From the cell containing the given text, extract its center point as [X, Y] coordinate. 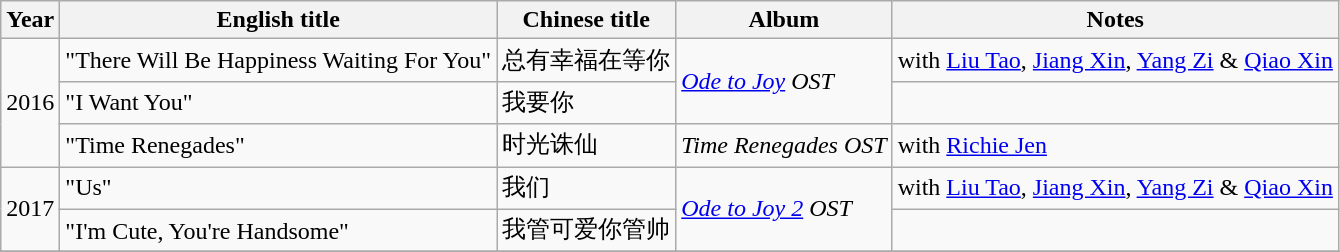
总有幸福在等你 [586, 60]
"Us" [278, 188]
"I Want You" [278, 102]
"I'm Cute, You're Handsome" [278, 230]
2017 [30, 208]
with Richie Jen [1115, 146]
Time Renegades OST [784, 146]
Notes [1115, 20]
Ode to Joy OST [784, 82]
English title [278, 20]
Ode to Joy 2 OST [784, 208]
我们 [586, 188]
Year [30, 20]
"There Will Be Happiness Waiting For You" [278, 60]
2016 [30, 103]
"Time Renegades" [278, 146]
Chinese title [586, 20]
我要你 [586, 102]
时光诛仙 [586, 146]
我管可爱你管帅 [586, 230]
Album [784, 20]
